Search for the cell housing the specified text and yield its [x, y] center coordinate. 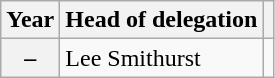
Head of delegation [162, 20]
– [30, 58]
Lee Smithurst [162, 58]
Year [30, 20]
